Provide the [X, Y] coordinate of the cell's center where the given text is located.  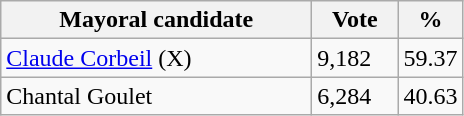
9,182 [355, 58]
6,284 [355, 96]
% [430, 20]
40.63 [430, 96]
59.37 [430, 58]
Claude Corbeil (X) [156, 58]
Chantal Goulet [156, 96]
Mayoral candidate [156, 20]
Vote [355, 20]
